Scan for the cell matching the given text and deliver its [x, y] coordinate at center. 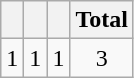
Total [102, 20]
3 [102, 58]
